Locate the cell with the specified text and output its [X, Y] center coordinate. 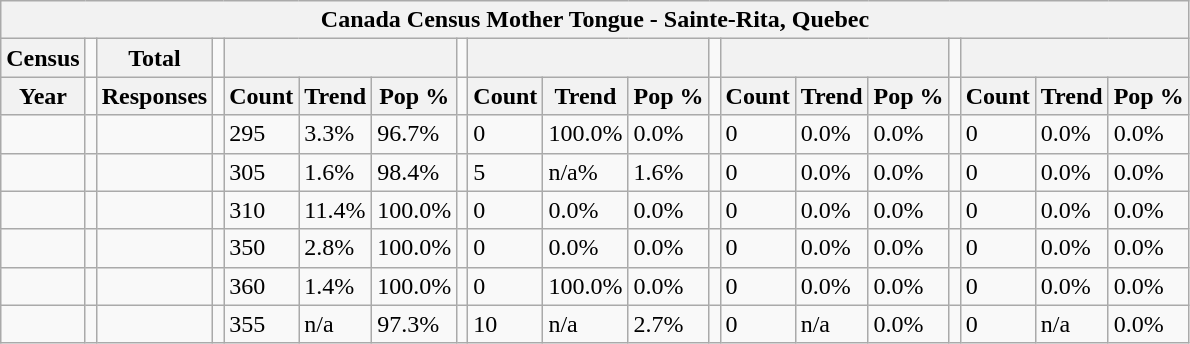
310 [262, 210]
5 [506, 172]
97.3% [414, 324]
1.4% [336, 286]
3.3% [336, 134]
10 [506, 324]
98.4% [414, 172]
360 [262, 286]
Responses [154, 96]
295 [262, 134]
355 [262, 324]
11.4% [336, 210]
Year [43, 96]
350 [262, 248]
Total [154, 58]
Census [43, 58]
2.7% [668, 324]
2.8% [336, 248]
96.7% [414, 134]
305 [262, 172]
Canada Census Mother Tongue - Sainte-Rita, Quebec [595, 20]
n/a% [586, 172]
